Locate the cell with the specified text and output its (x, y) center coordinate. 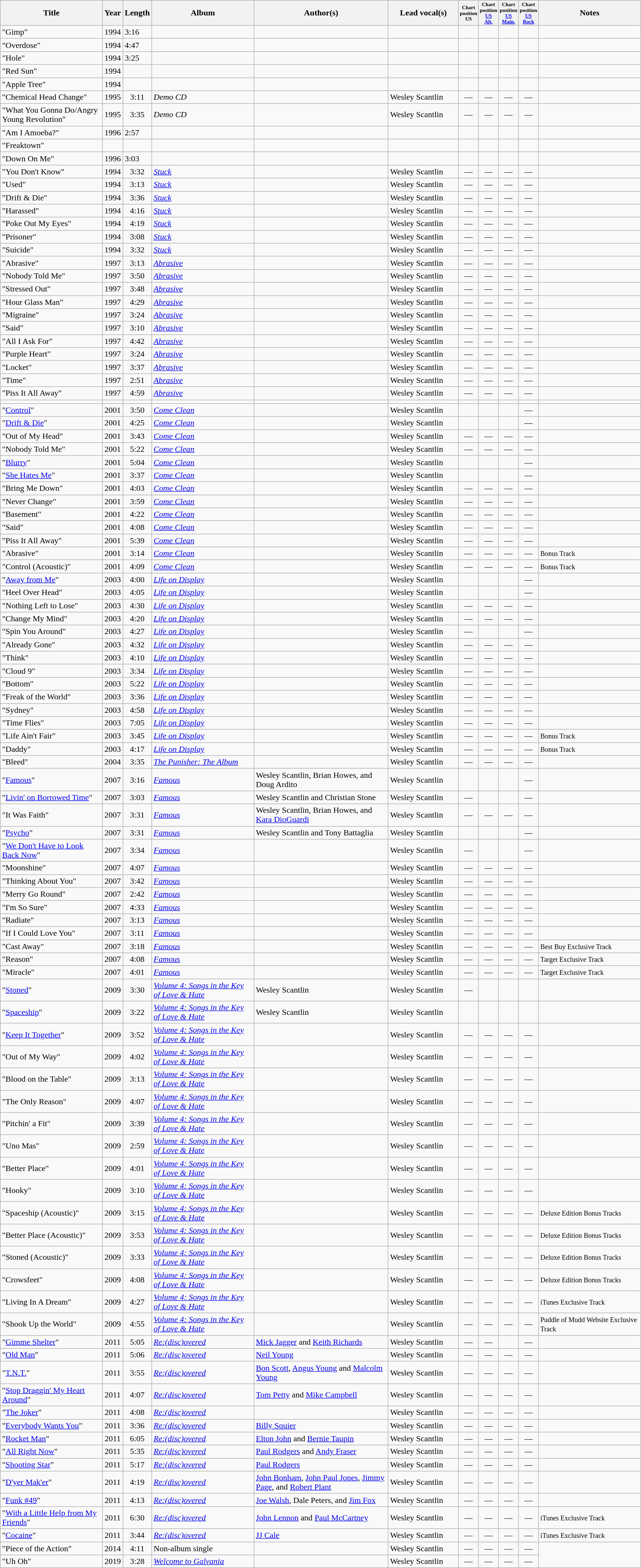
"Everybody Wants You" (51, 1426)
"Stoned" (51, 990)
Joe Walsh, Dale Peters, and Jim Fox (321, 1500)
Tom Petty and Mike Campbell (321, 1395)
4:09 (137, 567)
Wesley Scantlin and Tony Battaglia (321, 833)
"Moonshine" (51, 868)
6:30 (137, 1517)
3:08 (137, 237)
"Thinking About You" (51, 881)
3:39 (137, 1123)
2:57 (137, 133)
Bon Scott, Angus Young and Malcolm Young (321, 1373)
4:30 (137, 606)
"Blurry" (51, 462)
2:51 (137, 380)
"Freak of the World" (51, 697)
"T.N.T." (51, 1373)
3:43 (137, 436)
"Bottom" (51, 684)
3:48 (137, 289)
"Red Sun" (51, 71)
4:00 (137, 580)
5:35 (137, 1452)
2:59 (137, 1146)
"Psycho" (51, 833)
4:58 (137, 710)
John Lennon and Paul McCartney (321, 1517)
Title (51, 13)
5:39 (137, 540)
"Shook Up the World" (51, 1324)
2004 (113, 762)
"Out of My Head" (51, 436)
"Down On Me" (51, 159)
4:13 (137, 1500)
"Control (Acoustic)" (51, 567)
Mick Jagger and Keith Richards (321, 1342)
"Bring Me Down" (51, 488)
4:11 (137, 1548)
John Bonham, John Paul Jones, Jimmy Page, and Robert Plant (321, 1482)
5:06 (137, 1355)
"Hour Glass Man" (51, 302)
"Already Gone" (51, 645)
"Chemical Head Change" (51, 97)
"Uh Oh" (51, 1561)
"Purple Heart" (51, 354)
Neil Young (321, 1355)
4:33 (137, 907)
Length (137, 13)
4:32 (137, 645)
The Punisher: The Album (203, 762)
4:17 (137, 749)
"Freaktown" (51, 146)
Lead vocal(s) (423, 13)
"You Don't Know" (51, 172)
3:14 (137, 553)
"Cocaine" (51, 1535)
5:05 (137, 1342)
"Apple Tree" (51, 84)
4:59 (137, 393)
"We Don't Have to Look Back Now" (51, 850)
"I'm So Sure" (51, 907)
"If I Could Love You" (51, 933)
"Cast Away" (51, 946)
4:55 (137, 1324)
"Time" (51, 380)
3:30 (137, 990)
"Spin You Around" (51, 632)
Chart position USRock (528, 13)
"Old Man" (51, 1355)
Elton John and Bernie Taupin (321, 1439)
3:22 (137, 1012)
"Life Ain't Fair" (51, 736)
Paul Rodgers and Andy Fraser (321, 1452)
Chart position US (468, 13)
3:33 (137, 1257)
4:25 (137, 423)
"Crowsfeet" (51, 1280)
Puddle of Mudd Website Exclusive Track (590, 1324)
"Suicide" (51, 250)
"Livin' on Borrowed Time" (51, 797)
"She Hates Me" (51, 475)
"D'yer Mak'er" (51, 1482)
"All Right Now" (51, 1452)
"Change My Mind" (51, 619)
"Pitchin' a Fit" (51, 1123)
Welcome to Galvania (203, 1561)
"Piece of the Action" (51, 1548)
2:42 (137, 894)
Best Buy Exclusive Track (590, 946)
"Cloud 9" (51, 671)
Wesley Scantlin and Christian Stone (321, 797)
2014 (113, 1548)
"Daddy" (51, 749)
Wesley Scantlin, Brian Howes, and Doug Ardito (321, 780)
"Heel Over Head" (51, 593)
6:05 (137, 1439)
"Spaceship (Acoustic)" (51, 1212)
3:55 (137, 1373)
4:10 (137, 658)
3:18 (137, 946)
3:15 (137, 1212)
"Away from Me" (51, 580)
"Gimp" (51, 32)
"Miracle" (51, 972)
"Famous" (51, 780)
3:52 (137, 1034)
"Harassed" (51, 211)
"Overdose" (51, 45)
"Merry Go Round" (51, 894)
"It Was Faith" (51, 815)
"Poke Out My Eyes" (51, 224)
"Am I Amoeba?" (51, 133)
3:42 (137, 881)
4:47 (137, 45)
4:05 (137, 593)
"Hole" (51, 58)
Non-album single (203, 1548)
4:29 (137, 302)
3:53 (137, 1235)
4:20 (137, 619)
"Living In A Dream" (51, 1302)
"Spaceship" (51, 1012)
2019 (113, 1561)
JJ Cale (321, 1535)
"Blood on the Table" (51, 1079)
"Out of My Way" (51, 1057)
3:28 (137, 1561)
"Never Change" (51, 501)
"Hooky" (51, 1191)
4:02 (137, 1057)
"Migraine" (51, 315)
Album (203, 13)
"Sydney" (51, 710)
3:25 (137, 58)
"Nothing Left to Lose" (51, 606)
"Basement" (51, 514)
"Used" (51, 185)
3:59 (137, 501)
"Stoned (Acoustic)" (51, 1257)
"Better Place (Acoustic)" (51, 1235)
"With a Little Help from My Friends" (51, 1517)
4:16 (137, 211)
"Shooting Star" (51, 1465)
Year (113, 13)
Author(s) (321, 13)
"The Joker" (51, 1413)
"Time Flies" (51, 723)
"The Only Reason" (51, 1102)
4:22 (137, 514)
Notes (590, 13)
Billy Squier (321, 1426)
Paul Rodgers (321, 1465)
3:45 (137, 736)
Wesley Scantlin, Brian Howes, and Kara DioGuardi (321, 815)
"Reason" (51, 959)
"Stop Draggin' My Heart Around" (51, 1395)
Chart position USAlt. (488, 13)
"Better Place" (51, 1168)
"Control" (51, 410)
"Funk #49" (51, 1500)
"Rocket Man" (51, 1439)
"Prisoner" (51, 237)
Chart position USMain. (508, 13)
"Keep It Together" (51, 1034)
"Locket" (51, 367)
4:42 (137, 341)
"Bleed" (51, 762)
5:04 (137, 462)
"Gimme Shelter" (51, 1342)
4:03 (137, 488)
"What You Gonna Do/Angry Young Revolution" (51, 115)
"All I Ask For" (51, 341)
"Uno Mas" (51, 1146)
"Radiate" (51, 920)
"Think" (51, 658)
3:44 (137, 1535)
5:17 (137, 1465)
7:05 (137, 723)
"Stressed Out" (51, 289)
